Find where the given text appears and provide that cell's center as (x, y) coordinate. 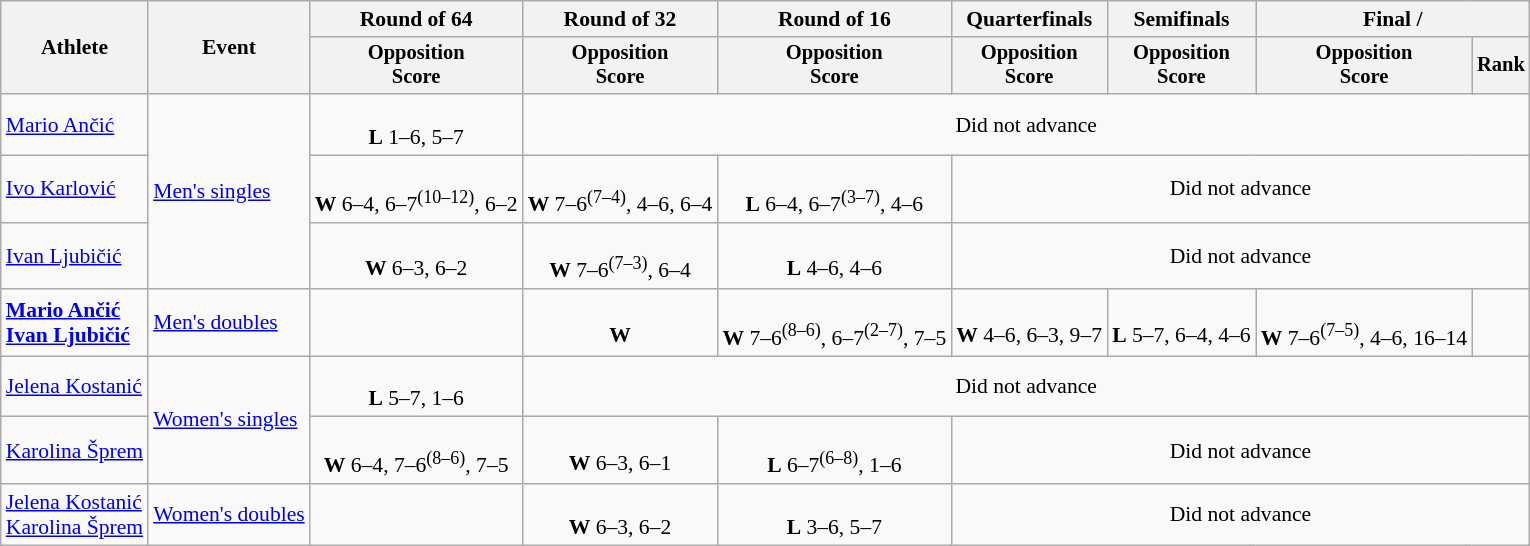
Jelena KostanićKarolina Šprem (74, 514)
W 7–6(7–5), 4–6, 16–14 (1364, 322)
Round of 16 (834, 19)
Quarterfinals (1029, 19)
Men's singles (229, 192)
Semifinals (1182, 19)
Jelena Kostanić (74, 386)
Event (229, 48)
W 4–6, 6–3, 9–7 (1029, 322)
W (620, 322)
Women's doubles (229, 514)
Final / (1393, 19)
Karolina Šprem (74, 450)
Ivan Ljubičić (74, 256)
L 1–6, 5–7 (416, 124)
Mario Ančić (74, 124)
Women's singles (229, 420)
Rank (1501, 66)
L 5–7, 1–6 (416, 386)
Ivo Karlović (74, 190)
L 6–7(6–8), 1–6 (834, 450)
L 3–6, 5–7 (834, 514)
Round of 32 (620, 19)
L 5–7, 6–4, 4–6 (1182, 322)
L 4–6, 4–6 (834, 256)
Mario AnčićIvan Ljubičić (74, 322)
Men's doubles (229, 322)
W 7–6(7–4), 4–6, 6–4 (620, 190)
Athlete (74, 48)
W 6–4, 6–7(10–12), 6–2 (416, 190)
L 6–4, 6–7(3–7), 4–6 (834, 190)
W 7–6(8–6), 6–7(2–7), 7–5 (834, 322)
W 7–6(7–3), 6–4 (620, 256)
W 6–3, 6–1 (620, 450)
Round of 64 (416, 19)
W 6–4, 7–6(8–6), 7–5 (416, 450)
